Find where the given text appears and provide that cell's center as (x, y) coordinate. 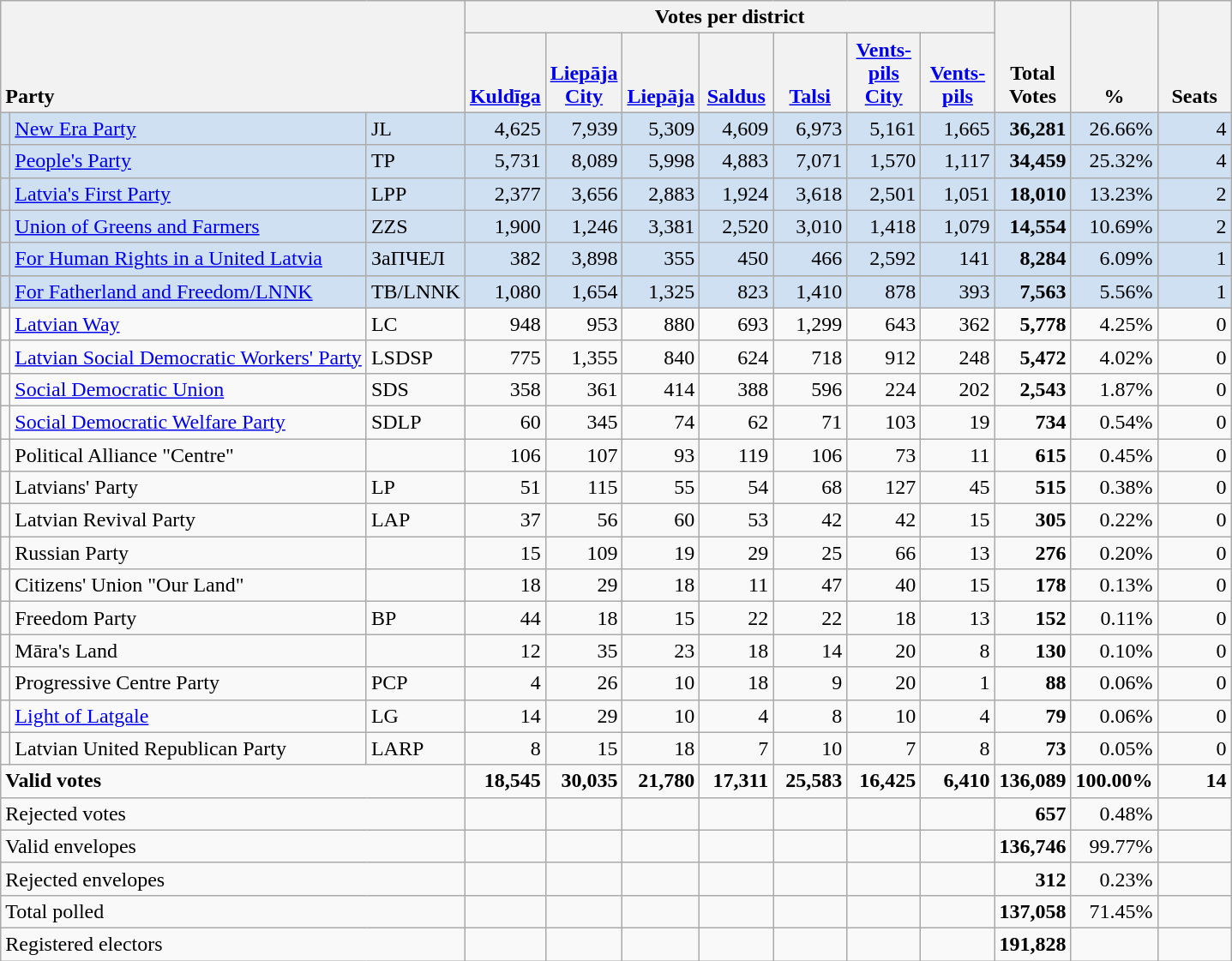
1,246 (584, 226)
People's Party (189, 161)
For Human Rights in a United Latvia (189, 259)
202 (958, 389)
6,973 (810, 129)
823 (736, 291)
30,035 (584, 781)
109 (584, 553)
LP (415, 488)
0.23% (1115, 879)
18,010 (1032, 194)
Total Votes (1032, 57)
596 (810, 389)
1,355 (584, 357)
5,731 (505, 161)
5,998 (661, 161)
53 (736, 520)
4,609 (736, 129)
1,570 (884, 161)
LAP (415, 520)
Valid envelopes (233, 846)
Votes per district (730, 17)
100.00% (1115, 781)
4.02% (1115, 357)
130 (1032, 651)
7,939 (584, 129)
5,472 (1032, 357)
136,746 (1032, 846)
878 (884, 291)
SDS (415, 389)
450 (736, 259)
6,410 (958, 781)
393 (958, 291)
0.22% (1115, 520)
Rejected envelopes (233, 879)
152 (1032, 618)
775 (505, 357)
3,010 (810, 226)
466 (810, 259)
% (1115, 57)
Union of Greens and Farmers (189, 226)
Liepāja (661, 73)
0.45% (1115, 455)
66 (884, 553)
12 (505, 651)
Latvian United Republican Party (189, 748)
0.20% (1115, 553)
5.56% (1115, 291)
54 (736, 488)
880 (661, 324)
1,410 (810, 291)
Registered electors (233, 944)
115 (584, 488)
13.23% (1115, 194)
3,618 (810, 194)
Talsi (810, 73)
224 (884, 389)
26 (584, 683)
44 (505, 618)
25 (810, 553)
1,051 (958, 194)
840 (661, 357)
LSDSP (415, 357)
18,545 (505, 781)
10.69% (1115, 226)
191,828 (1032, 944)
1,900 (505, 226)
Māra's Land (189, 651)
Rejected votes (233, 814)
Social Democratic Welfare Party (189, 422)
0.10% (1115, 651)
LARP (415, 748)
4,625 (505, 129)
137,058 (1032, 911)
JL (415, 129)
Latvian Social Democratic Workers' Party (189, 357)
Social Democratic Union (189, 389)
40 (884, 586)
New Era Party (189, 129)
71 (810, 422)
1,299 (810, 324)
0.48% (1115, 814)
Valid votes (233, 781)
7,563 (1032, 291)
LC (415, 324)
657 (1032, 814)
9 (810, 683)
36,281 (1032, 129)
71.45% (1115, 911)
312 (1032, 879)
25,583 (810, 781)
718 (810, 357)
107 (584, 455)
2,592 (884, 259)
3,381 (661, 226)
2,377 (505, 194)
388 (736, 389)
345 (584, 422)
734 (1032, 422)
4,883 (736, 161)
5,309 (661, 129)
305 (1032, 520)
Vents- pils (958, 73)
Seats (1194, 57)
3,898 (584, 259)
62 (736, 422)
1,325 (661, 291)
25.32% (1115, 161)
Light of Latgale (189, 716)
68 (810, 488)
Political Alliance "Centre" (189, 455)
74 (661, 422)
Latvian Revival Party (189, 520)
16,425 (884, 781)
1.87% (1115, 389)
361 (584, 389)
141 (958, 259)
47 (810, 586)
643 (884, 324)
1,924 (736, 194)
35 (584, 651)
953 (584, 324)
103 (884, 422)
693 (736, 324)
119 (736, 455)
1,079 (958, 226)
Party (233, 57)
Citizens' Union "Our Land" (189, 586)
0.38% (1115, 488)
Progressive Centre Party (189, 683)
1,665 (958, 129)
Total polled (233, 911)
ЗаПЧЕЛ (415, 259)
37 (505, 520)
1,654 (584, 291)
3,656 (584, 194)
1,418 (884, 226)
127 (884, 488)
88 (1032, 683)
17,311 (736, 781)
2,883 (661, 194)
23 (661, 651)
362 (958, 324)
1,080 (505, 291)
SDLP (415, 422)
93 (661, 455)
55 (661, 488)
99.77% (1115, 846)
Russian Party (189, 553)
2,501 (884, 194)
382 (505, 259)
8,284 (1032, 259)
PCP (415, 683)
21,780 (661, 781)
Kuldīga (505, 73)
Latvia's First Party (189, 194)
912 (884, 357)
LPP (415, 194)
0.13% (1115, 586)
615 (1032, 455)
0.11% (1115, 618)
TP (415, 161)
34,459 (1032, 161)
358 (505, 389)
Latvian Way (189, 324)
5,778 (1032, 324)
248 (958, 357)
56 (584, 520)
ZZS (415, 226)
Liepāja City (584, 73)
948 (505, 324)
414 (661, 389)
79 (1032, 716)
136,089 (1032, 781)
0.54% (1115, 422)
For Fatherland and Freedom/LNNK (189, 291)
BP (415, 618)
14,554 (1032, 226)
4.25% (1115, 324)
624 (736, 357)
515 (1032, 488)
Freedom Party (189, 618)
355 (661, 259)
7,071 (810, 161)
26.66% (1115, 129)
0.05% (1115, 748)
Saldus (736, 73)
178 (1032, 586)
6.09% (1115, 259)
8,089 (584, 161)
276 (1032, 553)
2,543 (1032, 389)
2,520 (736, 226)
5,161 (884, 129)
LG (415, 716)
Latvians' Party (189, 488)
1,117 (958, 161)
51 (505, 488)
Vents- pils City (884, 73)
45 (958, 488)
TB/LNNK (415, 291)
